Pinpoint the cell where the given text exists, returning its (X, Y) midpoint coordinate. 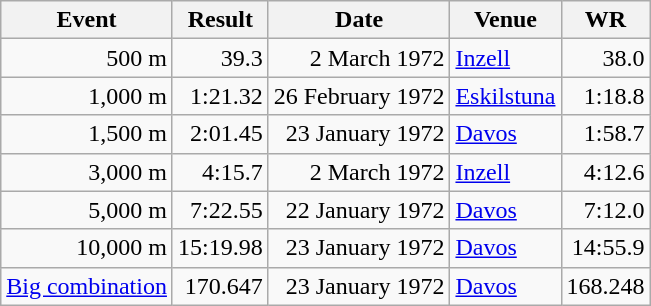
1:58.7 (606, 134)
3,000 m (87, 172)
170.647 (220, 286)
Result (220, 20)
1:18.8 (606, 96)
Date (359, 20)
500 m (87, 58)
Venue (506, 20)
WR (606, 20)
22 January 1972 (359, 210)
39.3 (220, 58)
38.0 (606, 58)
Big combination (87, 286)
14:55.9 (606, 248)
168.248 (606, 286)
1,500 m (87, 134)
10,000 m (87, 248)
4:12.6 (606, 172)
Eskilstuna (506, 96)
1:21.32 (220, 96)
7:22.55 (220, 210)
15:19.98 (220, 248)
2:01.45 (220, 134)
7:12.0 (606, 210)
5,000 m (87, 210)
Event (87, 20)
26 February 1972 (359, 96)
1,000 m (87, 96)
4:15.7 (220, 172)
